Find where the given text appears and provide that cell's center as (x, y) coordinate. 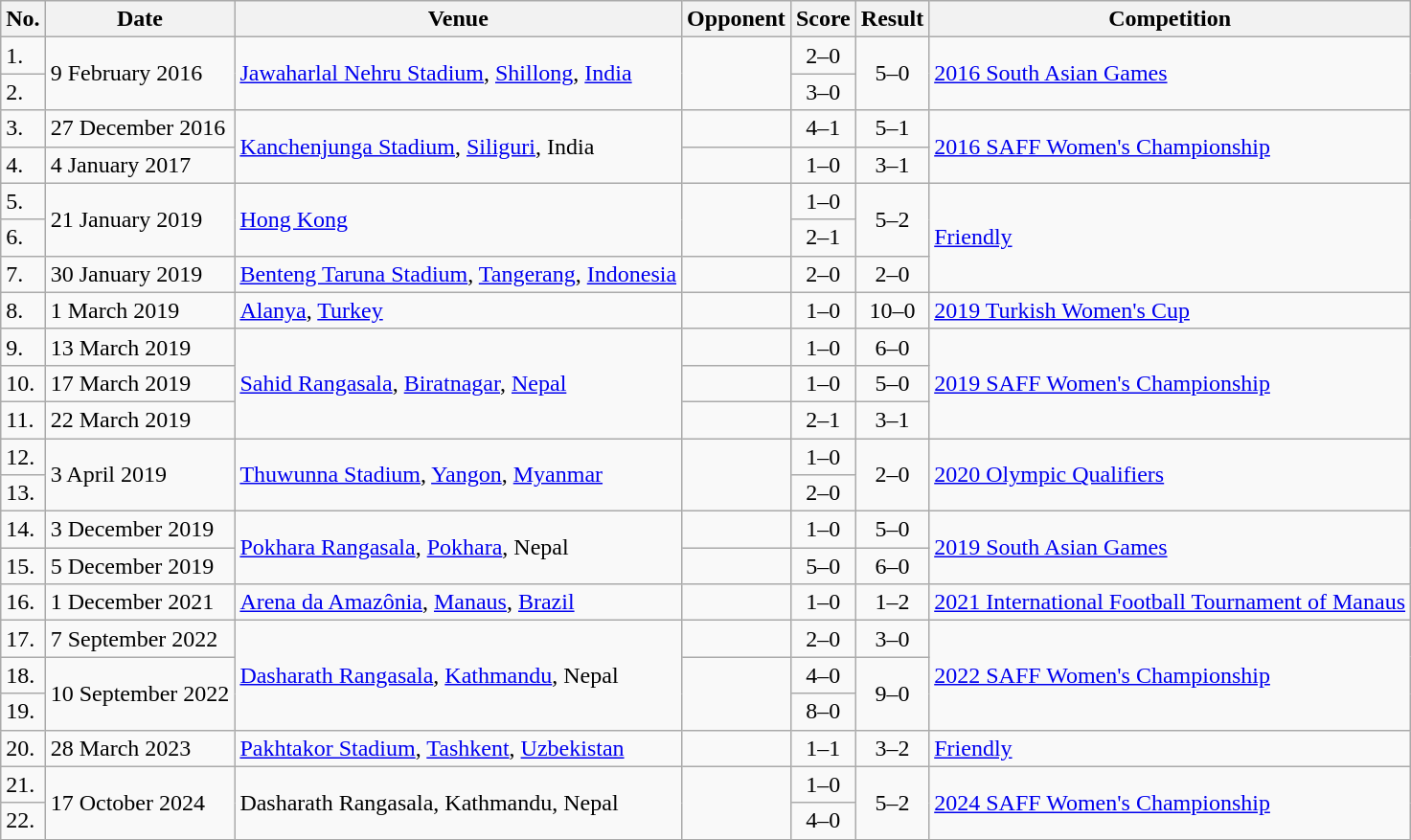
2024 SAFF Women's Championship (1171, 803)
2019 Turkish Women's Cup (1171, 310)
7 September 2022 (140, 639)
21 January 2019 (140, 219)
Alanya, Turkey (458, 310)
7. (23, 274)
12. (23, 457)
2016 SAFF Women's Championship (1171, 147)
Date (140, 19)
17. (23, 639)
2019 South Asian Games (1171, 548)
Score (823, 19)
13 March 2019 (140, 347)
Sahid Rangasala, Biratnagar, Nepal (458, 383)
20. (23, 748)
22. (23, 821)
3 April 2019 (140, 475)
Pokhara Rangasala, Pokhara, Nepal (458, 548)
19. (23, 712)
5 December 2019 (140, 566)
Opponent (737, 19)
13. (23, 493)
3–2 (892, 748)
9 February 2016 (140, 74)
2016 South Asian Games (1171, 74)
16. (23, 602)
22 March 2019 (140, 420)
Jawaharlal Nehru Stadium, Shillong, India (458, 74)
2022 SAFF Women's Championship (1171, 675)
6. (23, 238)
14. (23, 530)
15. (23, 566)
10 September 2022 (140, 693)
1–1 (823, 748)
1. (23, 56)
30 January 2019 (140, 274)
27 December 2016 (140, 128)
18. (23, 675)
4–1 (823, 128)
10–0 (892, 310)
9. (23, 347)
8. (23, 310)
1 March 2019 (140, 310)
Hong Kong (458, 219)
Thuwunna Stadium, Yangon, Myanmar (458, 475)
2. (23, 92)
8–0 (823, 712)
No. (23, 19)
2020 Olympic Qualifiers (1171, 475)
2021 International Football Tournament of Manaus (1171, 602)
Competition (1171, 19)
17 October 2024 (140, 803)
Benteng Taruna Stadium, Tangerang, Indonesia (458, 274)
1–2 (892, 602)
Venue (458, 19)
Result (892, 19)
1 December 2021 (140, 602)
Pakhtakor Stadium, Tashkent, Uzbekistan (458, 748)
11. (23, 420)
Kanchenjunga Stadium, Siliguri, India (458, 147)
21. (23, 784)
4. (23, 165)
28 March 2023 (140, 748)
2019 SAFF Women's Championship (1171, 383)
3. (23, 128)
9–0 (892, 693)
Arena da Amazônia, Manaus, Brazil (458, 602)
4 January 2017 (140, 165)
5. (23, 201)
5–1 (892, 128)
17 March 2019 (140, 383)
10. (23, 383)
3 December 2019 (140, 530)
